Return [X, Y] of the center of cell containing provided text 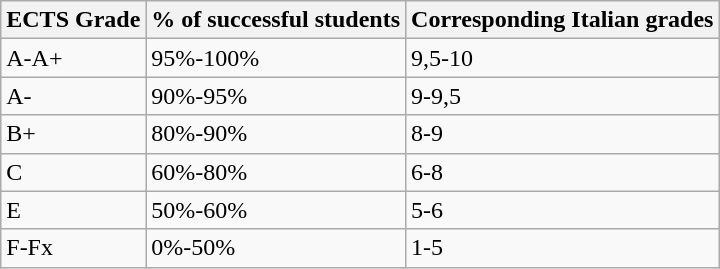
ECTS Grade [74, 20]
% of successful students [276, 20]
C [74, 172]
A-A+ [74, 58]
0%-50% [276, 248]
9-9,5 [562, 96]
E [74, 210]
60%-80% [276, 172]
B+ [74, 134]
95%-100% [276, 58]
5-6 [562, 210]
90%-95% [276, 96]
F-Fx [74, 248]
A- [74, 96]
80%-90% [276, 134]
8-9 [562, 134]
1-5 [562, 248]
50%-60% [276, 210]
Corresponding Italian grades [562, 20]
6-8 [562, 172]
9,5-10 [562, 58]
